Scan for the cell matching the given text and deliver its [X, Y] coordinate at center. 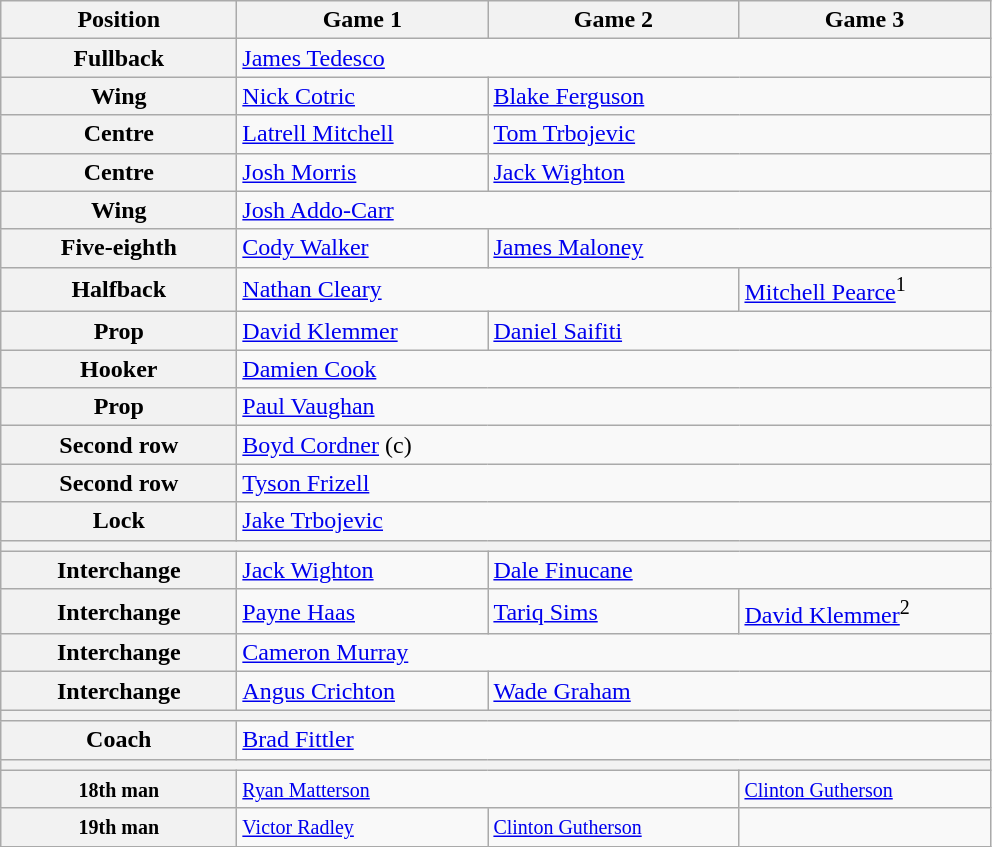
Jake Trbojevic [614, 521]
Tyson Frizell [614, 483]
Mitchell Pearce1 [864, 290]
Victor Radley [362, 827]
Wade Graham [739, 691]
Payne Haas [362, 612]
David Klemmer [362, 331]
Game 2 [614, 20]
Latrell Mitchell [362, 134]
Daniel Saifiti [739, 331]
19th man [119, 827]
Game 1 [362, 20]
Damien Cook [614, 369]
Lock [119, 521]
Cameron Murray [614, 653]
Halfback [119, 290]
Coach [119, 740]
Fullback [119, 58]
Brad Fittler [614, 740]
Game 3 [864, 20]
Hooker [119, 369]
Tom Trbojevic [739, 134]
Josh Addo-Carr [614, 210]
James Maloney [739, 248]
Tariq Sims [614, 612]
Blake Ferguson [739, 96]
Ryan Matterson [488, 789]
Paul Vaughan [614, 407]
18th man [119, 789]
David Klemmer2 [864, 612]
Five-eighth [119, 248]
James Tedesco [614, 58]
Angus Crichton [362, 691]
Josh Morris [362, 172]
Position [119, 20]
Nathan Cleary [488, 290]
Boyd Cordner (c) [614, 445]
Cody Walker [362, 248]
Nick Cotric [362, 96]
Dale Finucane [739, 570]
